Scan for the cell matching the given text and deliver its [x, y] coordinate at center. 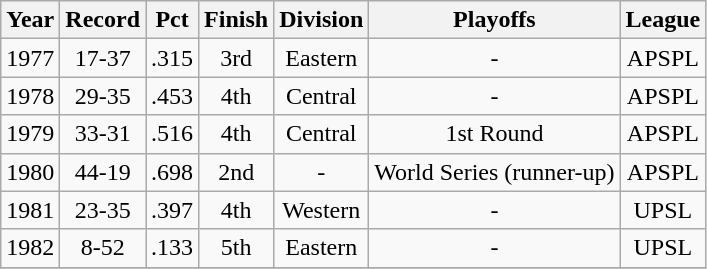
Year [30, 20]
Record [103, 20]
.698 [172, 172]
23-35 [103, 210]
1982 [30, 248]
17-37 [103, 58]
.133 [172, 248]
8-52 [103, 248]
1981 [30, 210]
33-31 [103, 134]
1977 [30, 58]
.397 [172, 210]
.453 [172, 96]
.516 [172, 134]
World Series (runner-up) [494, 172]
Pct [172, 20]
Division [322, 20]
1978 [30, 96]
1980 [30, 172]
5th [236, 248]
League [663, 20]
Western [322, 210]
29-35 [103, 96]
2nd [236, 172]
1979 [30, 134]
Playoffs [494, 20]
3rd [236, 58]
1st Round [494, 134]
.315 [172, 58]
44-19 [103, 172]
Finish [236, 20]
